For the text-containing cell, return its midpoint in [x, y] coordinate format. 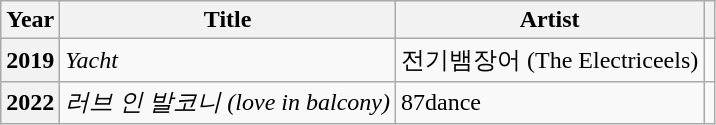
2019 [30, 60]
전기뱀장어 (The Electriceels) [549, 60]
Yacht [228, 60]
Year [30, 20]
Title [228, 20]
러브 인 발코니 (love in balcony) [228, 102]
2022 [30, 102]
87dance [549, 102]
Artist [549, 20]
